From the cell containing the given text, extract its center point as [X, Y] coordinate. 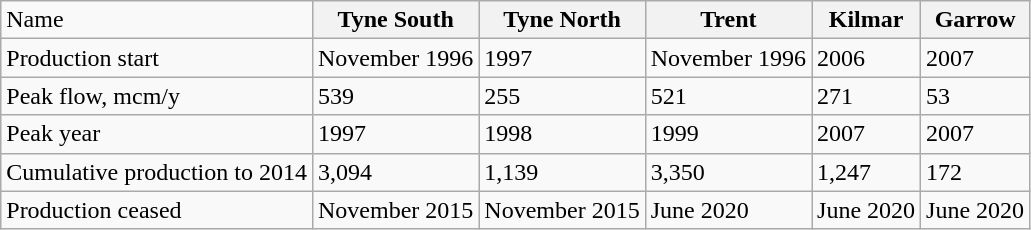
Trent [728, 20]
Peak flow, mcm/y [157, 96]
1999 [728, 134]
Tyne South [395, 20]
3,350 [728, 172]
Production ceased [157, 210]
1,139 [562, 172]
172 [976, 172]
1,247 [866, 172]
Cumulative production to 2014 [157, 172]
Name [157, 20]
255 [562, 96]
Production start [157, 58]
2006 [866, 58]
Garrow [976, 20]
539 [395, 96]
Tyne North [562, 20]
53 [976, 96]
Kilmar [866, 20]
271 [866, 96]
3,094 [395, 172]
521 [728, 96]
Peak year [157, 134]
1998 [562, 134]
